Find where the given text appears and provide that cell's center as [x, y] coordinate. 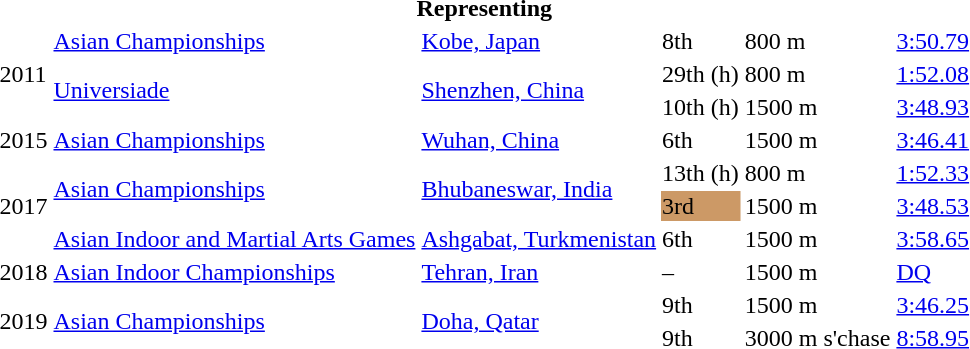
3rd [701, 206]
Universiade [234, 90]
29th (h) [701, 74]
Tehran, Iran [539, 272]
10th (h) [701, 107]
Wuhan, China [539, 140]
Kobe, Japan [539, 41]
– [701, 272]
Asian Indoor Championships [234, 272]
13th (h) [701, 173]
Asian Indoor and Martial Arts Games [234, 239]
Shenzhen, China [539, 90]
Bhubaneswar, India [539, 190]
8th [701, 41]
9th [701, 305]
Ashgabat, Turkmenistan [539, 239]
